Provide the (X, Y) coordinate of the cell's center where the given text is located.  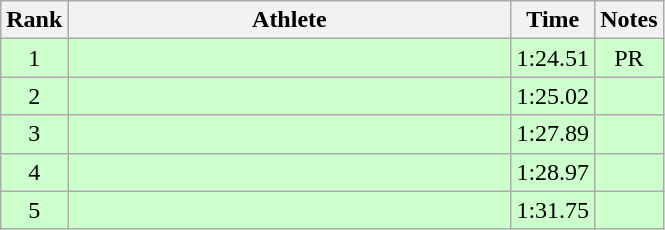
Athlete (290, 20)
2 (34, 96)
1:27.89 (553, 134)
5 (34, 210)
PR (629, 58)
1:31.75 (553, 210)
Time (553, 20)
Notes (629, 20)
1 (34, 58)
Rank (34, 20)
1:28.97 (553, 172)
1:25.02 (553, 96)
1:24.51 (553, 58)
4 (34, 172)
3 (34, 134)
